Scan for the cell matching the given text and deliver its (x, y) coordinate at center. 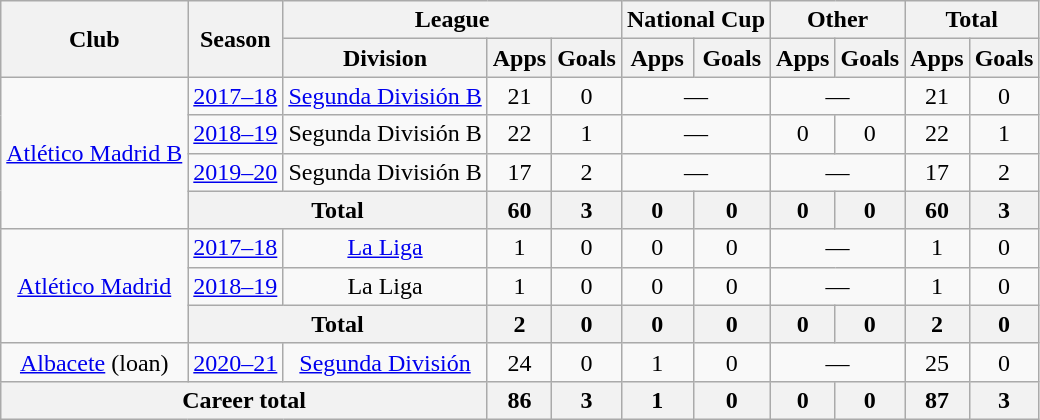
25 (937, 362)
League (452, 20)
2020–21 (236, 362)
Atlético Madrid B (94, 153)
86 (519, 400)
24 (519, 362)
Career total (244, 400)
Club (94, 39)
Albacete (loan) (94, 362)
National Cup (696, 20)
87 (937, 400)
Division (385, 58)
Season (236, 39)
2019–20 (236, 172)
Segunda División (385, 362)
Atlético Madrid (94, 286)
Other (838, 20)
